Return (x, y) of the center of cell containing provided text 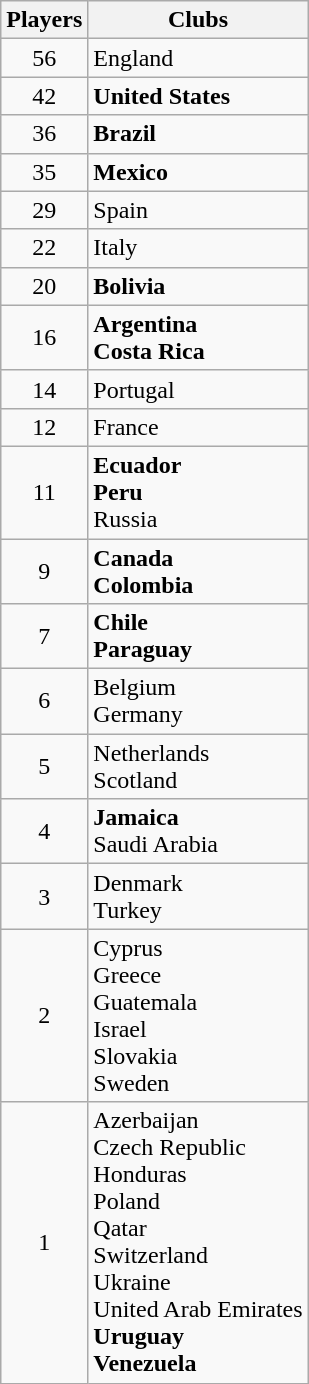
56 (44, 58)
4 (44, 832)
20 (44, 286)
2 (44, 1016)
Mexico (198, 172)
7 (44, 636)
Denmark Turkey (198, 896)
Ecuador Peru Russia (198, 492)
Azerbaijan Czech Republic Honduras Poland Qatar Switzerland Ukraine United Arab Emirates Uruguay Venezuela (198, 1242)
36 (44, 134)
Argentina Costa Rica (198, 338)
Portugal (198, 389)
Spain (198, 210)
Canada Colombia (198, 570)
Brazil (198, 134)
16 (44, 338)
11 (44, 492)
29 (44, 210)
42 (44, 96)
France (198, 427)
3 (44, 896)
Players (44, 20)
Chile Paraguay (198, 636)
12 (44, 427)
Netherlands Scotland (198, 766)
Bolivia (198, 286)
35 (44, 172)
14 (44, 389)
5 (44, 766)
6 (44, 702)
Italy (198, 248)
1 (44, 1242)
Clubs (198, 20)
Belgium Germany (198, 702)
9 (44, 570)
22 (44, 248)
Jamaica Saudi Arabia (198, 832)
United States (198, 96)
Cyprus Greece Guatemala Israel Slovakia Sweden (198, 1016)
England (198, 58)
